Detect which cell encompasses the target text, then output its [X, Y] center coordinate. 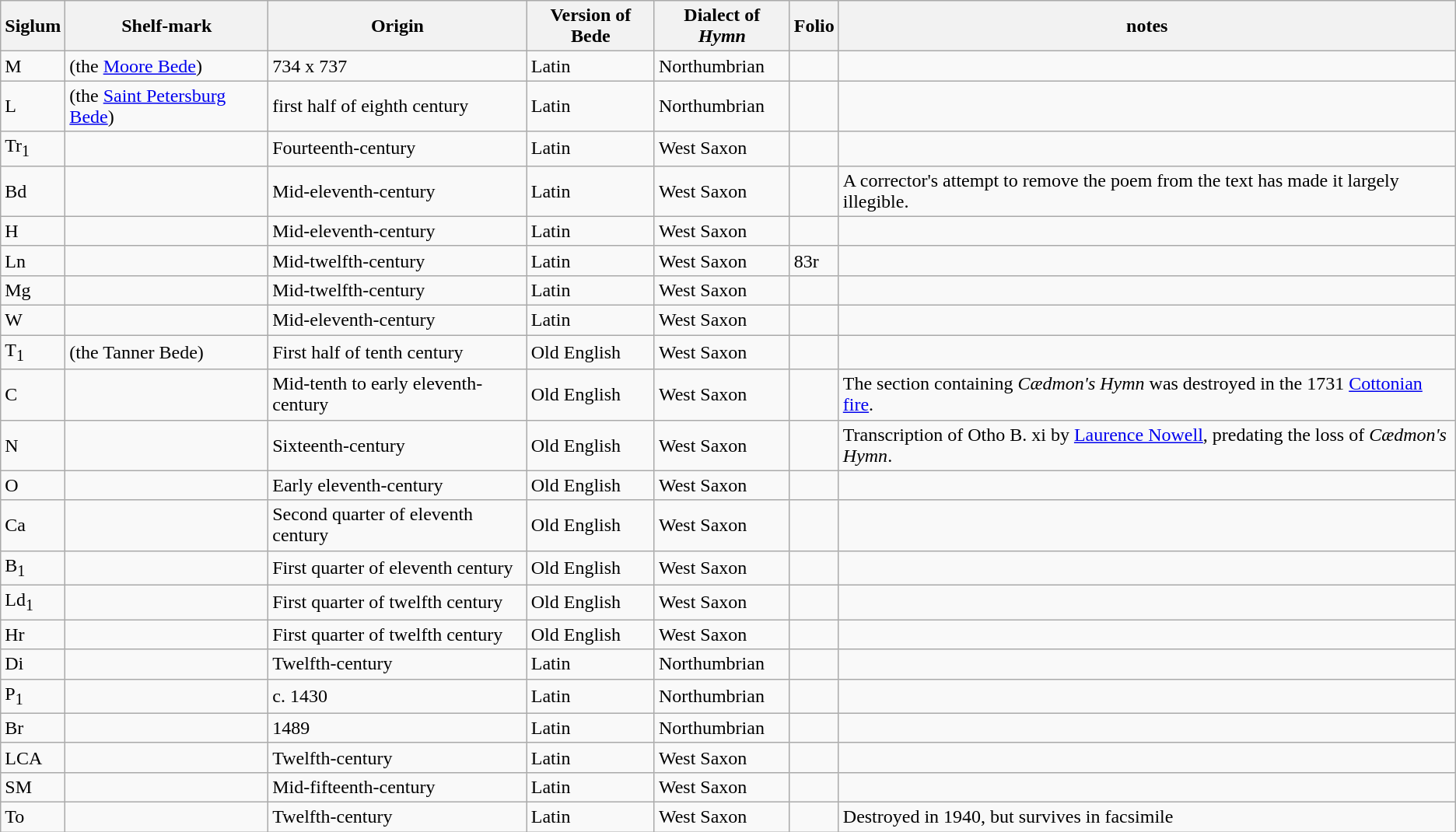
Version of Bede [590, 26]
83r [814, 260]
(the Saint Petersburg Bede) [166, 106]
Dialect of Hymn [722, 26]
Shelf-mark [166, 26]
W [33, 320]
Ln [33, 260]
Second quarter of eleventh century [398, 526]
Mid-fifteenth-century [398, 787]
M [33, 66]
A corrector's attempt to remove the poem from the text has made it largely illegible. [1146, 191]
Siglum [33, 26]
First quarter of eleventh century [398, 568]
1489 [398, 728]
To [33, 817]
L [33, 106]
Origin [398, 26]
Mg [33, 290]
T1 [33, 352]
Hr [33, 634]
Di [33, 664]
P1 [33, 696]
Fourteenth-century [398, 149]
Tr1 [33, 149]
N [33, 445]
(the Tanner Bede) [166, 352]
SM [33, 787]
c. 1430 [398, 696]
Ca [33, 526]
Folio [814, 26]
First half of tenth century [398, 352]
Sixteenth-century [398, 445]
Ld1 [33, 603]
H [33, 231]
notes [1146, 26]
LCA [33, 757]
first half of eighth century [398, 106]
Destroyed in 1940, but survives in facsimile [1146, 817]
Early eleventh-century [398, 485]
Bd [33, 191]
The section containing Cædmon's Hymn was destroyed in the 1731 Cottonian fire. [1146, 395]
Mid-tenth to early eleventh-century [398, 395]
(the Moore Bede) [166, 66]
Transcription of Otho B. xi by Laurence Nowell, predating the loss of Cædmon's Hymn. [1146, 445]
B1 [33, 568]
O [33, 485]
734 x 737 [398, 66]
C [33, 395]
Br [33, 728]
